Extract the [X, Y] coordinate from the center of the cell holding the provided text.  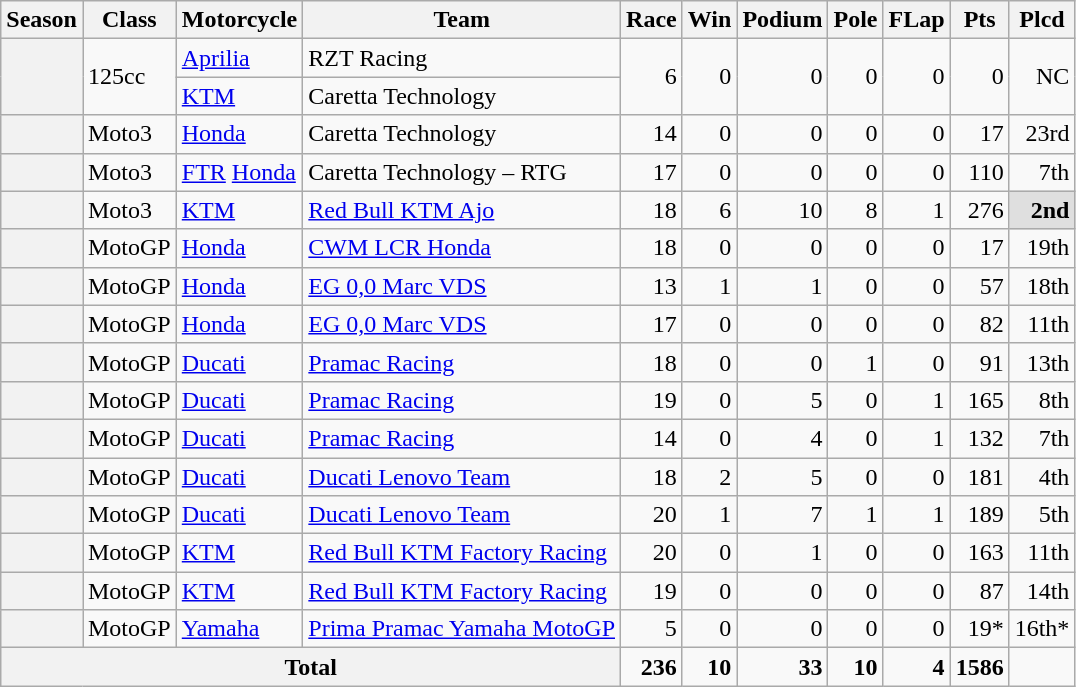
Podium [782, 20]
33 [782, 667]
125cc [129, 77]
163 [980, 553]
91 [980, 362]
Caretta Technology – RTG [462, 172]
19th [1042, 248]
Team [462, 20]
Red Bull KTM Ajo [462, 210]
82 [980, 324]
RZT Racing [462, 58]
165 [980, 400]
Total [311, 667]
189 [980, 515]
18th [1042, 286]
13 [652, 286]
23rd [1042, 134]
57 [980, 286]
Aprilia [240, 58]
2 [710, 477]
13th [1042, 362]
181 [980, 477]
16th* [1042, 629]
Pole [856, 20]
NC [1042, 77]
FLap [916, 20]
14th [1042, 591]
8th [1042, 400]
5th [1042, 515]
Season [42, 20]
FTR Honda [240, 172]
87 [980, 591]
2nd [1042, 210]
110 [980, 172]
Class [129, 20]
1586 [980, 667]
276 [980, 210]
19* [980, 629]
132 [980, 438]
7 [782, 515]
4th [1042, 477]
8 [856, 210]
CWM LCR Honda [462, 248]
236 [652, 667]
Prima Pramac Yamaha MotoGP [462, 629]
Win [710, 20]
Motorcycle [240, 20]
Pts [980, 20]
Race [652, 20]
Yamaha [240, 629]
Plcd [1042, 20]
